Output the [x, y] coordinate of the center of the cell containing the given text.  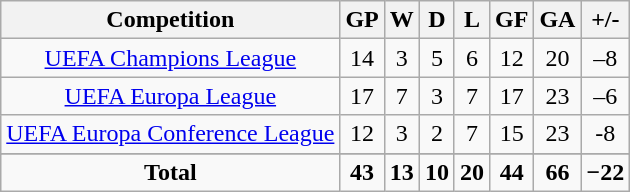
GP [362, 20]
UEFA Champions League [170, 58]
+/- [606, 20]
6 [472, 58]
44 [511, 172]
Total [170, 172]
Competition [170, 20]
66 [558, 172]
13 [402, 172]
–8 [606, 58]
43 [362, 172]
GF [511, 20]
–6 [606, 96]
L [472, 20]
5 [436, 58]
10 [436, 172]
−22 [606, 172]
UEFA Europa Conference League [170, 134]
15 [511, 134]
14 [362, 58]
2 [436, 134]
GA [558, 20]
-8 [606, 134]
D [436, 20]
W [402, 20]
UEFA Europa League [170, 96]
